Locate the cell with the specified text and output its [X, Y] center coordinate. 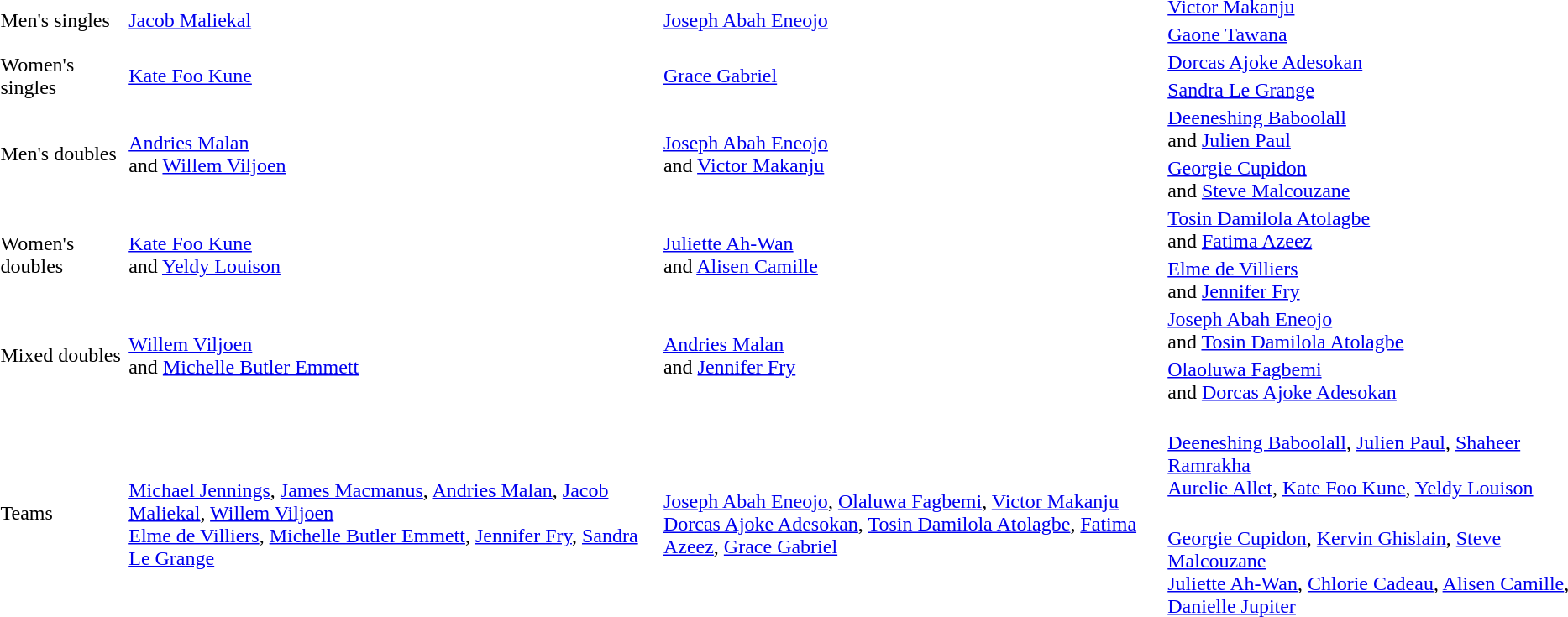
Andries Malanand Jennifer Fry [912, 356]
Joseph Abah Eneojoand Victor Makanju [912, 154]
Willem Viljoenand Michelle Butler Emmett [394, 356]
Kate Foo Kuneand Yeldy Louison [394, 255]
Kate Foo Kune [394, 76]
Juliette Ah-Wanand Alisen Camille [912, 255]
Andries Malanand Willem Viljoen [394, 154]
Grace Gabriel [912, 76]
